Return [x, y] of the center of cell containing provided text 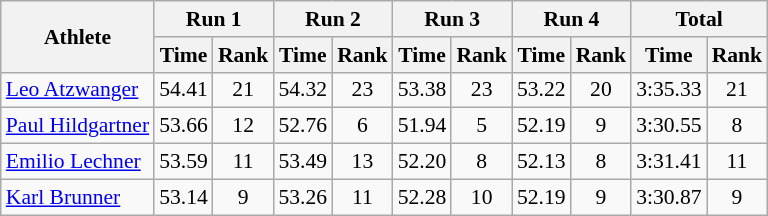
Paul Hildgartner [78, 126]
Run 4 [572, 19]
6 [362, 126]
13 [362, 162]
10 [482, 197]
53.14 [184, 197]
3:30.55 [668, 126]
54.32 [302, 90]
3:35.33 [668, 90]
53.49 [302, 162]
Leo Atzwanger [78, 90]
Total [699, 19]
52.13 [542, 162]
Karl Brunner [78, 197]
51.94 [422, 126]
52.20 [422, 162]
5 [482, 126]
3:30.87 [668, 197]
52.76 [302, 126]
53.38 [422, 90]
54.41 [184, 90]
Run 2 [332, 19]
12 [244, 126]
53.22 [542, 90]
53.66 [184, 126]
53.26 [302, 197]
52.28 [422, 197]
Athlete [78, 36]
Run 3 [452, 19]
Run 1 [214, 19]
3:31.41 [668, 162]
Emilio Lechner [78, 162]
20 [602, 90]
53.59 [184, 162]
